Provide the (x, y) coordinate of the cell's center where the given text is located.  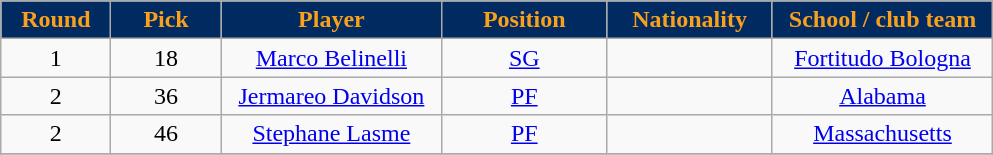
Nationality (690, 20)
Jermareo Davidson (331, 96)
Player (331, 20)
46 (166, 134)
Fortitudo Bologna (882, 58)
Round (56, 20)
School / club team (882, 20)
1 (56, 58)
36 (166, 96)
Alabama (882, 96)
Marco Belinelli (331, 58)
Massachusetts (882, 134)
18 (166, 58)
Stephane Lasme (331, 134)
Position (524, 20)
Pick (166, 20)
SG (524, 58)
